Locate the cell with the specified text and output its (x, y) center coordinate. 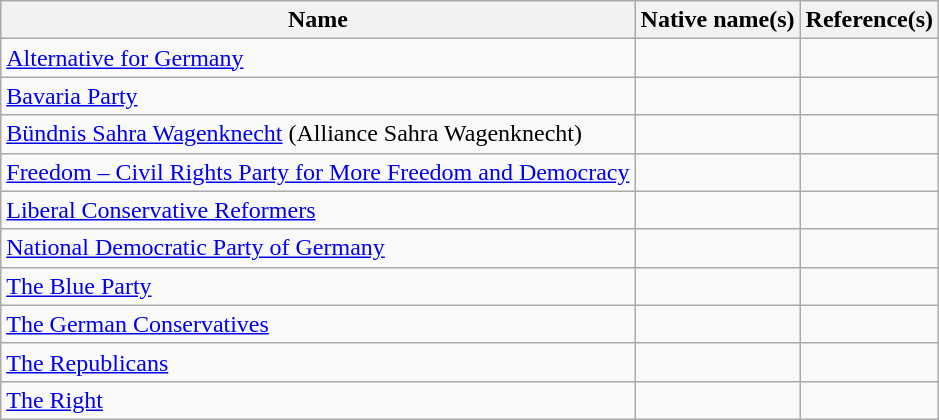
The Blue Party (318, 286)
National Democratic Party of Germany (318, 248)
Native name(s) (718, 20)
Bavaria Party (318, 96)
The German Conservatives (318, 324)
Bündnis Sahra Wagenknecht (Alliance Sahra Wagenknecht) (318, 134)
The Right (318, 400)
Reference(s) (870, 20)
The Republicans (318, 362)
Alternative for Germany (318, 58)
Liberal Conservative Reformers (318, 210)
Freedom – Civil Rights Party for More Freedom and Democracy (318, 172)
Name (318, 20)
